Pinpoint the cell where the given text exists, returning its (x, y) midpoint coordinate. 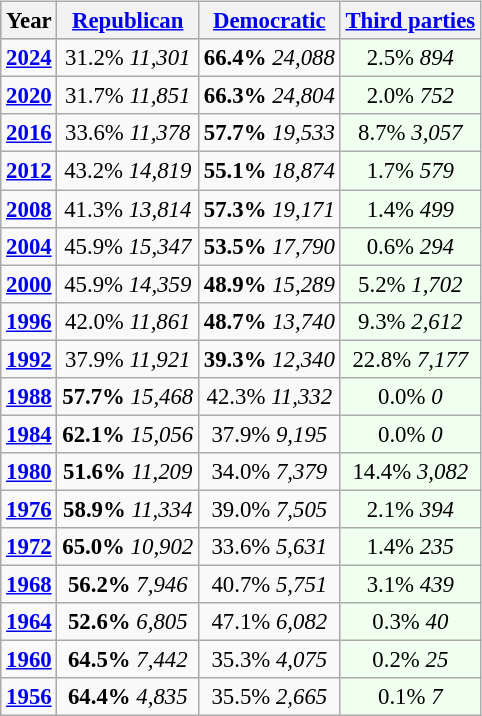
1996 (29, 321)
1.4% 235 (410, 547)
34.0% 7,379 (270, 472)
45.9% 14,359 (128, 284)
2.5% 894 (410, 58)
56.2% 7,946 (128, 584)
Democratic (270, 21)
35.3% 4,075 (270, 660)
3.1% 439 (410, 584)
2.0% 752 (410, 96)
2024 (29, 58)
57.7% 15,468 (128, 396)
2.1% 394 (410, 509)
0.1% 7 (410, 697)
31.2% 11,301 (128, 58)
57.7% 19,533 (270, 133)
1972 (29, 547)
57.3% 19,171 (270, 209)
2012 (29, 171)
41.3% 13,814 (128, 209)
37.9% 9,195 (270, 434)
9.3% 2,612 (410, 321)
8.7% 3,057 (410, 133)
1992 (29, 359)
39.3% 12,340 (270, 359)
37.9% 11,921 (128, 359)
1960 (29, 660)
52.6% 6,805 (128, 622)
1968 (29, 584)
2016 (29, 133)
33.6% 5,631 (270, 547)
53.5% 17,790 (270, 246)
1964 (29, 622)
Republican (128, 21)
65.0% 10,902 (128, 547)
2004 (29, 246)
2000 (29, 284)
Third parties (410, 21)
66.3% 24,804 (270, 96)
58.9% 11,334 (128, 509)
5.2% 1,702 (410, 284)
33.6% 11,378 (128, 133)
64.4% 4,835 (128, 697)
0.3% 40 (410, 622)
48.9% 15,289 (270, 284)
55.1% 18,874 (270, 171)
1976 (29, 509)
31.7% 11,851 (128, 96)
48.7% 13,740 (270, 321)
2008 (29, 209)
1988 (29, 396)
1980 (29, 472)
1.7% 579 (410, 171)
66.4% 24,088 (270, 58)
40.7% 5,751 (270, 584)
39.0% 7,505 (270, 509)
Year (29, 21)
35.5% 2,665 (270, 697)
62.1% 15,056 (128, 434)
0.2% 25 (410, 660)
1984 (29, 434)
42.0% 11,861 (128, 321)
51.6% 11,209 (128, 472)
1956 (29, 697)
47.1% 6,082 (270, 622)
64.5% 7,442 (128, 660)
22.8% 7,177 (410, 359)
0.6% 294 (410, 246)
45.9% 15,347 (128, 246)
2020 (29, 96)
1.4% 499 (410, 209)
42.3% 11,332 (270, 396)
43.2% 14,819 (128, 171)
14.4% 3,082 (410, 472)
